Search for the cell housing the specified text and yield its [X, Y] center coordinate. 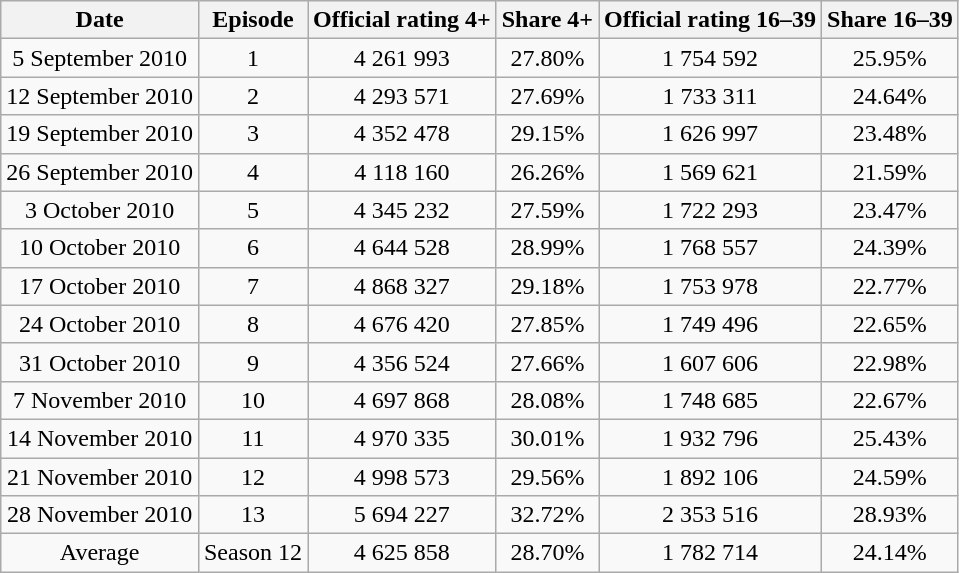
Official rating 16–39 [710, 20]
4 868 327 [402, 286]
21.59% [890, 172]
Share 16–39 [890, 20]
19 September 2010 [100, 134]
3 October 2010 [100, 210]
13 [252, 515]
10 October 2010 [100, 248]
21 November 2010 [100, 477]
1 749 496 [710, 324]
22.98% [890, 362]
2 [252, 96]
1 754 592 [710, 58]
31 October 2010 [100, 362]
4 970 335 [402, 438]
22.65% [890, 324]
2 353 516 [710, 515]
5 September 2010 [100, 58]
28.93% [890, 515]
30.01% [547, 438]
4 345 232 [402, 210]
9 [252, 362]
Share 4+ [547, 20]
28.99% [547, 248]
1 892 106 [710, 477]
1 [252, 58]
3 [252, 134]
4 356 524 [402, 362]
4 261 993 [402, 58]
10 [252, 400]
24.39% [890, 248]
22.77% [890, 286]
11 [252, 438]
4 [252, 172]
29.15% [547, 134]
28.08% [547, 400]
4 998 573 [402, 477]
23.48% [890, 134]
1 753 978 [710, 286]
1 607 606 [710, 362]
1 782 714 [710, 553]
27.69% [547, 96]
6 [252, 248]
24 October 2010 [100, 324]
5 694 227 [402, 515]
28 November 2010 [100, 515]
27.85% [547, 324]
27.80% [547, 58]
25.43% [890, 438]
4 118 160 [402, 172]
29.18% [547, 286]
7 [252, 286]
14 November 2010 [100, 438]
4 697 868 [402, 400]
1 626 997 [710, 134]
1 569 621 [710, 172]
4 293 571 [402, 96]
27.59% [547, 210]
26 September 2010 [100, 172]
4 676 420 [402, 324]
Date [100, 20]
1 733 311 [710, 96]
24.59% [890, 477]
4 352 478 [402, 134]
1 722 293 [710, 210]
4 625 858 [402, 553]
Official rating 4+ [402, 20]
1 932 796 [710, 438]
27.66% [547, 362]
24.14% [890, 553]
1 748 685 [710, 400]
25.95% [890, 58]
7 November 2010 [100, 400]
28.70% [547, 553]
Average [100, 553]
4 644 528 [402, 248]
32.72% [547, 515]
12 September 2010 [100, 96]
24.64% [890, 96]
26.26% [547, 172]
22.67% [890, 400]
Season 12 [252, 553]
29.56% [547, 477]
1 768 557 [710, 248]
17 October 2010 [100, 286]
12 [252, 477]
5 [252, 210]
8 [252, 324]
23.47% [890, 210]
Episode [252, 20]
